Output the [X, Y] coordinate of the center of the cell containing the given text.  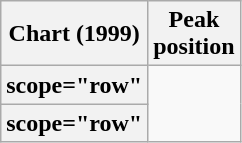
Peakposition [194, 34]
Chart (1999) [74, 34]
